Identify which cell holds the provided text, then report its [x, y] central coordinate. 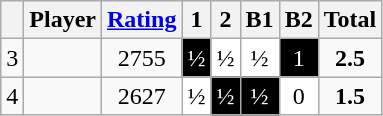
Player [63, 20]
B1 [260, 20]
4 [12, 96]
2.5 [350, 58]
Total [350, 20]
2627 [142, 96]
2755 [142, 58]
Rating [142, 20]
1.5 [350, 96]
2 [226, 20]
3 [12, 58]
0 [298, 96]
B2 [298, 20]
